Search for the cell housing the specified text and yield its [x, y] center coordinate. 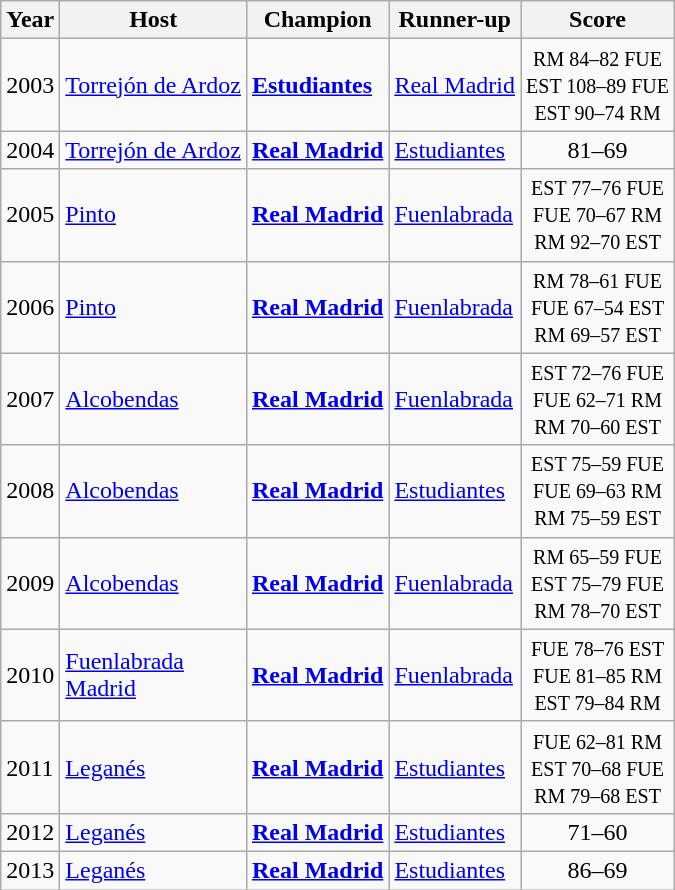
Champion [317, 20]
86–69 [598, 870]
RM 84–82 FUE EST 108–89 FUE EST 90–74 RM [598, 85]
2013 [30, 870]
81–69 [598, 150]
FuenlabradaMadrid [154, 675]
RM 65–59 FUE EST 75–79 FUE RM 78–70 EST [598, 583]
2004 [30, 150]
Score [598, 20]
EST 77–76 FUE FUE 70–67 RM RM 92–70 EST [598, 215]
RM 78–61 FUE FUE 67–54 EST RM 69–57 EST [598, 307]
2009 [30, 583]
EST 72–76 FUE FUE 62–71 RM RM 70–60 EST [598, 399]
2005 [30, 215]
2010 [30, 675]
2003 [30, 85]
Year [30, 20]
Host [154, 20]
EST 75–59 FUE FUE 69–63 RM RM 75–59 EST [598, 491]
2006 [30, 307]
71–60 [598, 832]
FUE 78–76 EST FUE 81–85 RM EST 79–84 RM [598, 675]
2008 [30, 491]
Runner-up [455, 20]
FUE 62–81 RM EST 70–68 FUE RM 79–68 EST [598, 767]
2007 [30, 399]
2012 [30, 832]
2011 [30, 767]
